Search for the cell housing the specified text and yield its (X, Y) center coordinate. 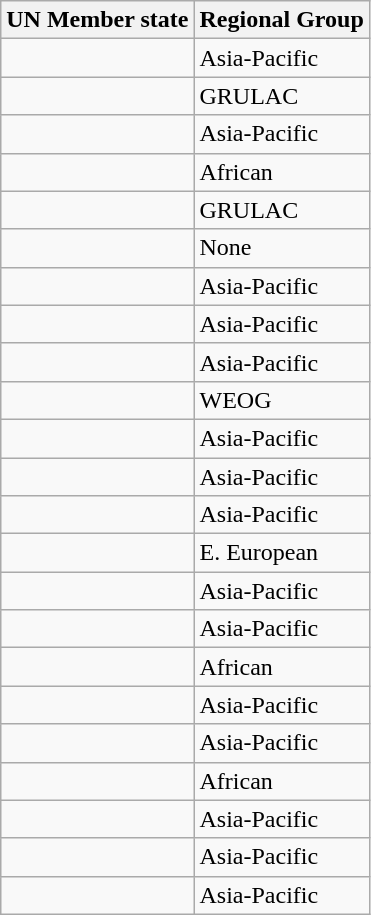
None (282, 248)
Regional Group (282, 20)
UN Member state (98, 20)
E. European (282, 553)
WEOG (282, 400)
